Capture the cell that displays the provided text and extract its [x, y] central coordinate. 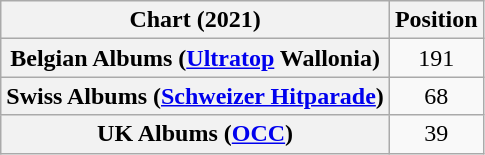
68 [436, 96]
39 [436, 134]
Position [436, 20]
Chart (2021) [196, 20]
Belgian Albums (Ultratop Wallonia) [196, 58]
Swiss Albums (Schweizer Hitparade) [196, 96]
UK Albums (OCC) [196, 134]
191 [436, 58]
